Return the [X, Y] coordinate for the center point of the cell that contains the specified text.  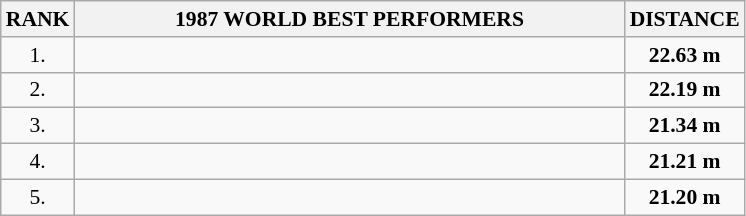
22.63 m [685, 55]
4. [38, 162]
1987 WORLD BEST PERFORMERS [349, 19]
21.20 m [685, 197]
1. [38, 55]
3. [38, 126]
DISTANCE [685, 19]
2. [38, 90]
22.19 m [685, 90]
21.21 m [685, 162]
5. [38, 197]
RANK [38, 19]
21.34 m [685, 126]
